Identify which cell holds the provided text, then report its [x, y] central coordinate. 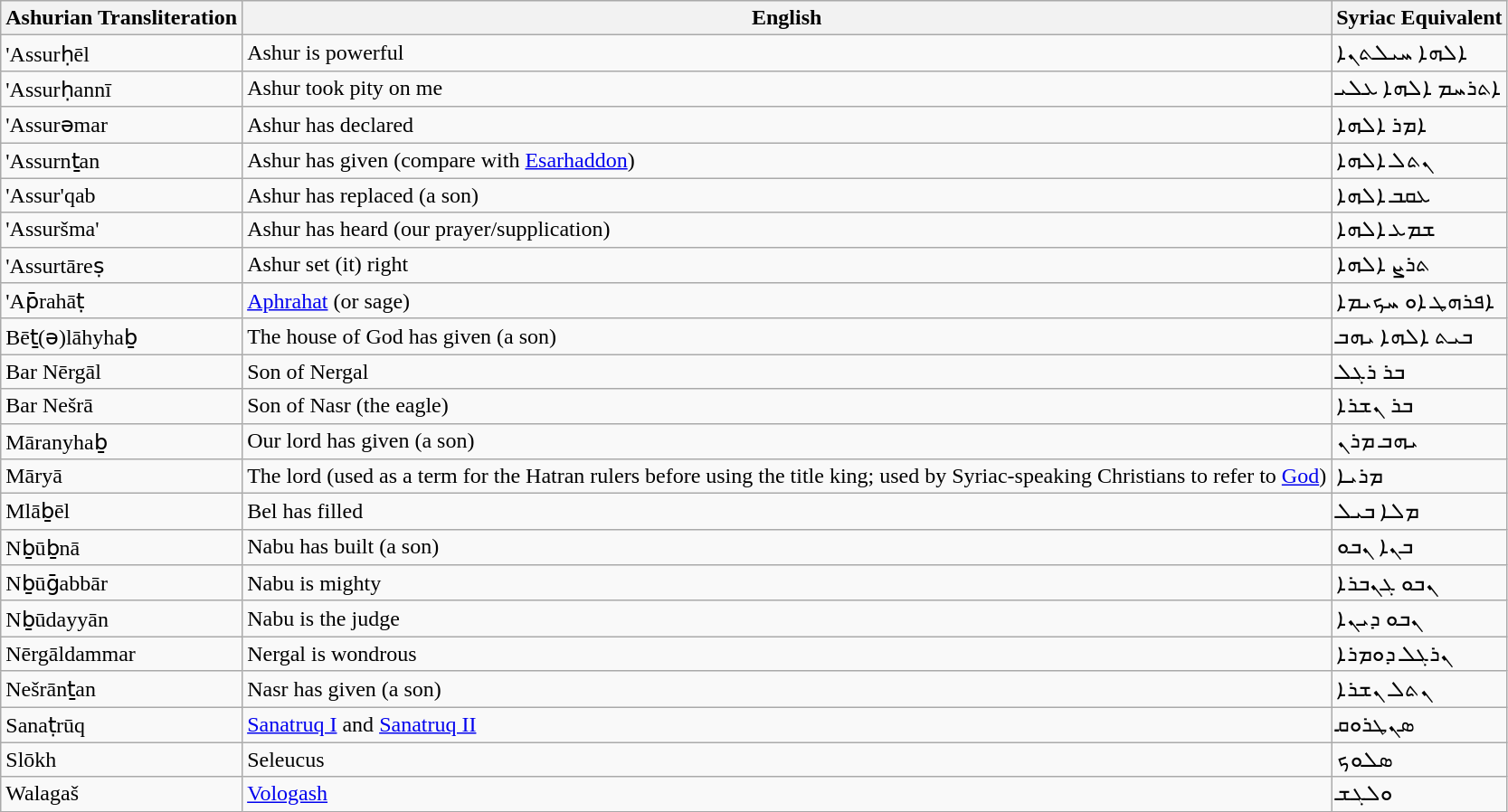
Bel has filled [787, 512]
Māryā [121, 477]
ܢܬܠ ܐܠܗܐ [1419, 161]
ܬܪܨ ܐܠܗܐ [1419, 265]
Son of Nergal [787, 372]
Bar Nešrā [121, 406]
'Assurəmar [121, 125]
ܐܬܪܚܡ ܐܠܗܐ ܥܠܝ [1419, 89]
Ashur has replaced (a son) [787, 195]
ܒܪ ܪܓܠ [1419, 372]
ܒܝܬ ܐܠܗܐ ܝܗܒ [1419, 336]
'Assurḥannī [121, 89]
ܡܠܐ ܒܝܠ [1419, 512]
ܡܪܝܐ [1419, 477]
Ashurian Transliteration [121, 18]
ܐܠܗܐ ܚܝܠܬܢܐ [1419, 53]
Nabu has built (a son) [787, 547]
'Assurnṯan [121, 161]
'Assuršma' [121, 230]
ܣܢܛܪܘܩ [1419, 725]
'Assurḥēl [121, 53]
Slōkh [121, 760]
Nabu is mighty [787, 583]
'Assur'qab [121, 195]
Seleucus [787, 760]
ܢܒܘ ܓܢܒܪܐ [1419, 583]
'Ap̄rahāṭ [121, 301]
The lord (used as a term for the Hatran rulers before using the title king; used by Syriac-speaking Christians to refer to God) [787, 477]
Bar Nērgāl [121, 372]
Nḇūḡabbār [121, 583]
ܒܢܐ ܢܒܘ [1419, 547]
Ashur has declared [787, 125]
ܣܠܘܟ [1419, 760]
Ashur has heard (our prayer/supplication) [787, 230]
Son of Nasr (the eagle) [787, 406]
Nabu is the judge [787, 618]
The house of God has given (a son) [787, 336]
Mlāḇēl [121, 512]
ܢܒܘ ܕܝܢܐ [1419, 618]
Ashur is powerful [787, 53]
ܫܡܥ ܐܠܗܐ [1419, 230]
Bēṯ(ə)lāhyhaḇ [121, 336]
Nasr has given (a son) [787, 689]
ܢܬܠ ܢܫܪܐ [1419, 689]
Sanatruq I and Sanatruq II [787, 725]
ܘܠܓܫ [1419, 794]
Ashur has given (compare with Esarhaddon) [787, 161]
Nērgāldammar [121, 654]
Nḇūdayyān [121, 618]
Ashur took pity on me [787, 89]
ܐܡܪ ܐܠܗܐ [1419, 125]
ܥܩܒ ܐܠܗܐ [1419, 195]
Nḇūḇnā [121, 547]
Syriac Equivalent [1419, 18]
Nergal is wondrous [787, 654]
Aphrahat (or sage) [787, 301]
Sanaṭrūq [121, 725]
Ashur set (it) right [787, 265]
'Assurtāreṣ [121, 265]
Māranyhaḇ [121, 441]
Walagaš [121, 794]
English [787, 18]
Our lord has given (a son) [787, 441]
Vologash [787, 794]
ܝܗܒ ܡܪܢ [1419, 441]
ܢܪܓܠ ܕܘܡܪܐ [1419, 654]
ܒܪ ܢܫܪܐ [1419, 406]
ܐܦܪܗܛ ܐܘ ܚܟܝܡܐ [1419, 301]
Nešrānṯan [121, 689]
